For the text-containing cell, return its midpoint in [X, Y] coordinate format. 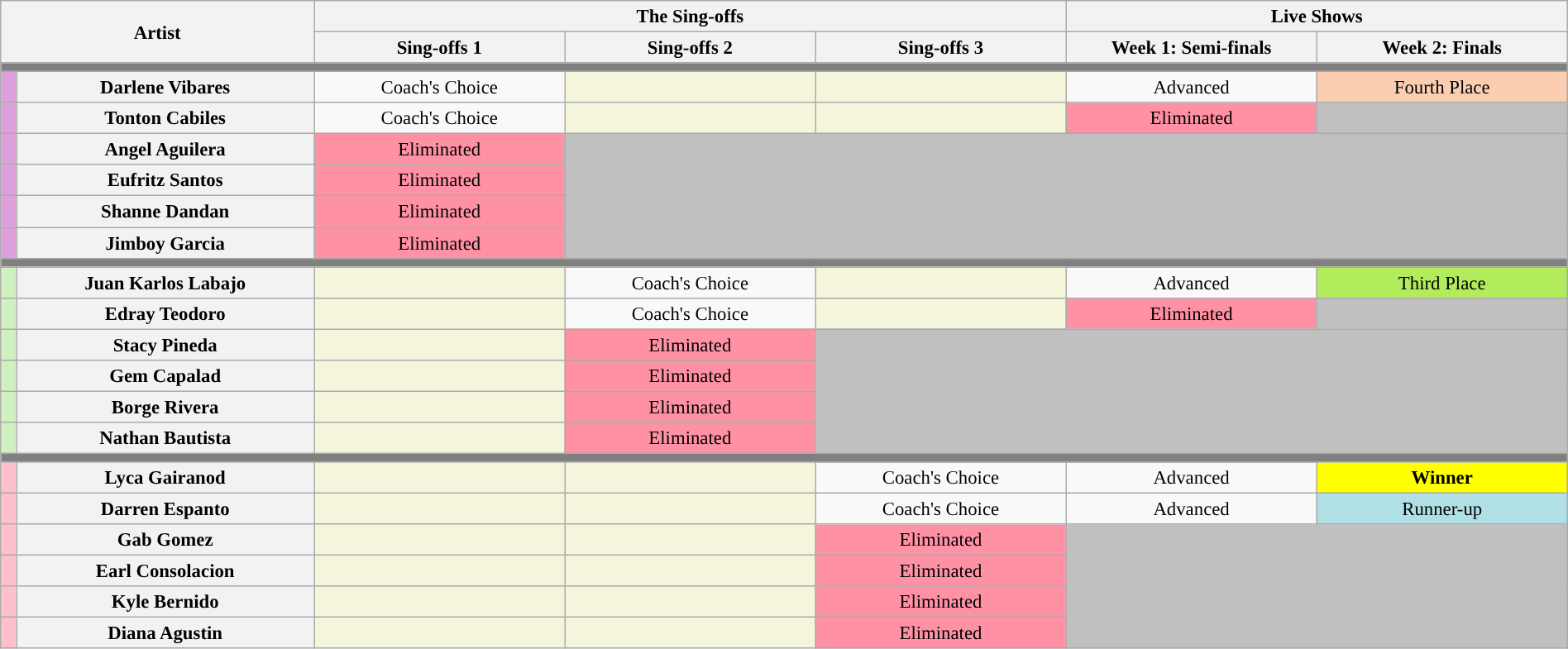
The Sing-offs [690, 17]
Sing-offs 2 [690, 48]
Week 2: Finals [1442, 48]
Runner-up [1442, 509]
Angel Aguilera [165, 150]
Juan Karlos Labajo [165, 283]
Darren Espanto [165, 509]
Darlene Vibares [165, 88]
Earl Consolacion [165, 571]
Sing-offs 1 [440, 48]
Eufritz Santos [165, 181]
Sing-offs 3 [941, 48]
Jimboy Garcia [165, 243]
Winner [1442, 478]
Borge Rivera [165, 407]
Week 1: Semi-finals [1191, 48]
Artist [157, 31]
Live Shows [1317, 17]
Fourth Place [1442, 88]
Gem Capalad [165, 376]
Third Place [1442, 283]
Kyle Bernido [165, 602]
Diana Agustin [165, 633]
Lyca Gairanod [165, 478]
Edray Teodoro [165, 313]
Nathan Bautista [165, 438]
Gab Gomez [165, 540]
Stacy Pineda [165, 345]
Shanne Dandan [165, 212]
Tonton Cabiles [165, 118]
